Find where the given text appears and provide that cell's center as (X, Y) coordinate. 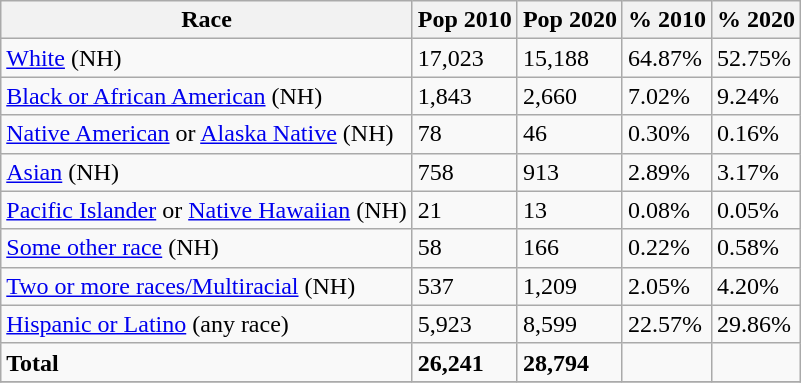
0.05% (756, 210)
13 (570, 210)
Hispanic or Latino (any race) (207, 324)
3.17% (756, 172)
Black or African American (NH) (207, 96)
% 2010 (666, 20)
1,209 (570, 286)
78 (464, 134)
537 (464, 286)
64.87% (666, 58)
4.20% (756, 286)
Some other race (NH) (207, 248)
7.02% (666, 96)
2,660 (570, 96)
8,599 (570, 324)
28,794 (570, 362)
Total (207, 362)
Pop 2010 (464, 20)
Pop 2020 (570, 20)
15,188 (570, 58)
913 (570, 172)
0.08% (666, 210)
1,843 (464, 96)
2.05% (666, 286)
26,241 (464, 362)
Native American or Alaska Native (NH) (207, 134)
2.89% (666, 172)
White (NH) (207, 58)
0.30% (666, 134)
Race (207, 20)
22.57% (666, 324)
17,023 (464, 58)
% 2020 (756, 20)
0.16% (756, 134)
758 (464, 172)
5,923 (464, 324)
21 (464, 210)
Two or more races/Multiracial (NH) (207, 286)
Asian (NH) (207, 172)
58 (464, 248)
166 (570, 248)
0.22% (666, 248)
46 (570, 134)
29.86% (756, 324)
0.58% (756, 248)
52.75% (756, 58)
Pacific Islander or Native Hawaiian (NH) (207, 210)
9.24% (756, 96)
